For the text-containing cell, return its midpoint in [X, Y] coordinate format. 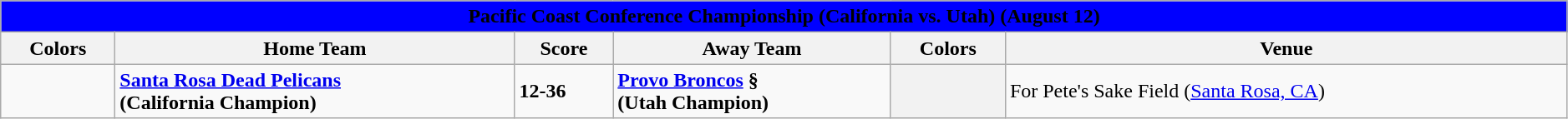
Venue [1286, 48]
Home Team [315, 48]
Away Team [752, 48]
Provo Broncos §(Utah Champion) [752, 92]
Pacific Coast Conference Championship (California vs. Utah) (August 12) [784, 17]
12-36 [564, 92]
Score [564, 48]
For Pete's Sake Field (Santa Rosa, CA) [1286, 92]
Santa Rosa Dead Pelicans(California Champion) [315, 92]
